Return the [x, y] coordinate for the center point of the cell that contains the specified text.  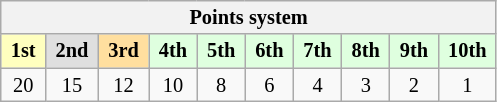
15 [72, 85]
8th [366, 51]
8 [221, 85]
4th [173, 51]
2 [414, 85]
7th [317, 51]
6th [269, 51]
Points system [249, 17]
2nd [72, 51]
9th [414, 51]
1 [467, 85]
4 [317, 85]
3 [366, 85]
1st [24, 51]
12 [123, 85]
5th [221, 51]
6 [269, 85]
10th [467, 51]
20 [24, 85]
3rd [123, 51]
10 [173, 85]
